Return [x, y] of the center of cell containing provided text 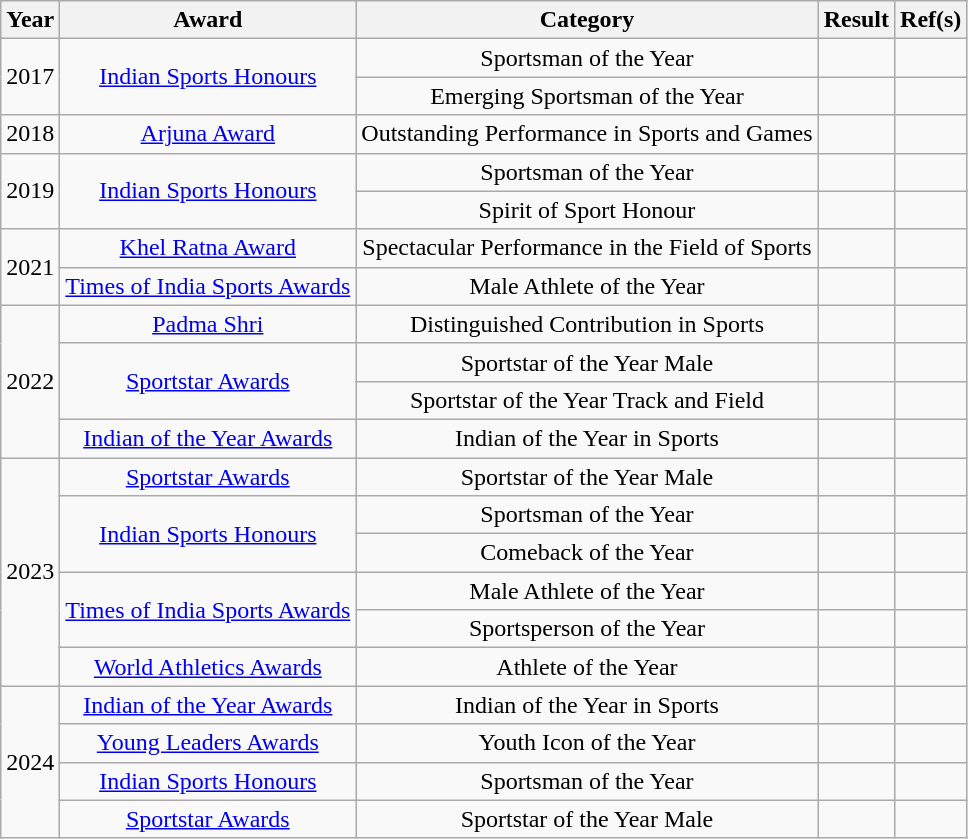
2019 [30, 191]
Khel Ratna Award [208, 248]
Sportstar of the Year Track and Field [587, 400]
Arjuna Award [208, 134]
Spectacular Performance in the Field of Sports [587, 248]
2021 [30, 267]
Emerging Sportsman of the Year [587, 96]
Youth Icon of the Year [587, 743]
Distinguished Contribution in Sports [587, 324]
Outstanding Performance in Sports and Games [587, 134]
2024 [30, 762]
Year [30, 20]
Category [587, 20]
Young Leaders Awards [208, 743]
2017 [30, 77]
Sportsperson of the Year [587, 629]
Result [856, 20]
Comeback of the Year [587, 553]
Padma Shri [208, 324]
2023 [30, 572]
World Athletics Awards [208, 667]
2022 [30, 381]
2018 [30, 134]
Award [208, 20]
Ref(s) [931, 20]
Athlete of the Year [587, 667]
Spirit of Sport Honour [587, 210]
